From the cell containing the given text, extract its center point as (X, Y) coordinate. 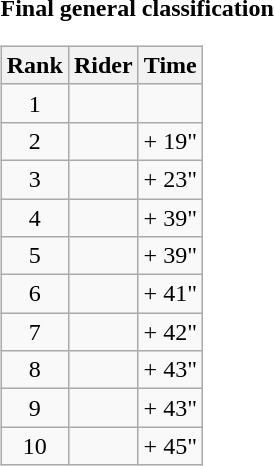
7 (34, 332)
+ 41" (170, 294)
10 (34, 446)
+ 45" (170, 446)
Time (170, 65)
5 (34, 256)
+ 19" (170, 141)
4 (34, 217)
8 (34, 370)
Rank (34, 65)
+ 42" (170, 332)
2 (34, 141)
6 (34, 294)
Rider (103, 65)
+ 23" (170, 179)
3 (34, 179)
9 (34, 408)
1 (34, 103)
